Locate the cell with the specified text and output its (X, Y) center coordinate. 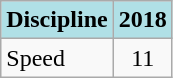
11 (142, 58)
Speed (57, 58)
Discipline (57, 20)
2018 (142, 20)
